Determine the (X, Y) coordinate at the center of the cell enclosing the given text.  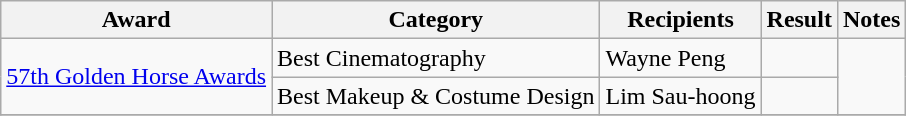
Notes (871, 20)
Lim Sau-hoong (680, 96)
Result (799, 20)
Best Makeup & Costume Design (436, 96)
Wayne Peng (680, 58)
Category (436, 20)
Award (136, 20)
Recipients (680, 20)
57th Golden Horse Awards (136, 77)
Best Cinematography (436, 58)
